Return [X, Y] of the center of cell containing provided text 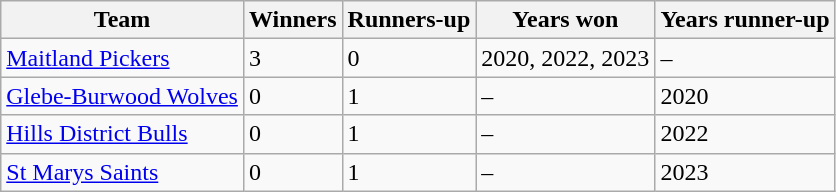
Team [122, 20]
2020 [745, 96]
Winners [292, 20]
2022 [745, 134]
Runners-up [409, 20]
3 [292, 58]
Hills District Bulls [122, 134]
Glebe-Burwood Wolves [122, 96]
2020, 2022, 2023 [566, 58]
Years won [566, 20]
2023 [745, 172]
Maitland Pickers [122, 58]
Years runner-up [745, 20]
St Marys Saints [122, 172]
